Return (X, Y) of the center of cell containing provided text 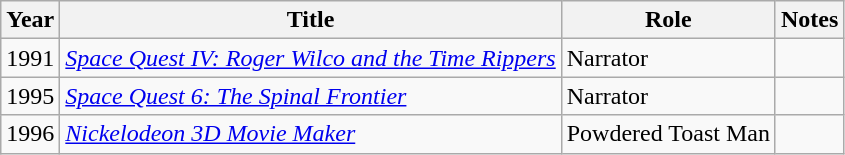
Nickelodeon 3D Movie Maker (310, 134)
Year (30, 20)
Notes (809, 20)
Role (668, 20)
Space Quest IV: Roger Wilco and the Time Rippers (310, 58)
Title (310, 20)
Space Quest 6: The Spinal Frontier (310, 96)
1995 (30, 96)
1996 (30, 134)
1991 (30, 58)
Powdered Toast Man (668, 134)
